Locate the cell with the specified text and output its [X, Y] center coordinate. 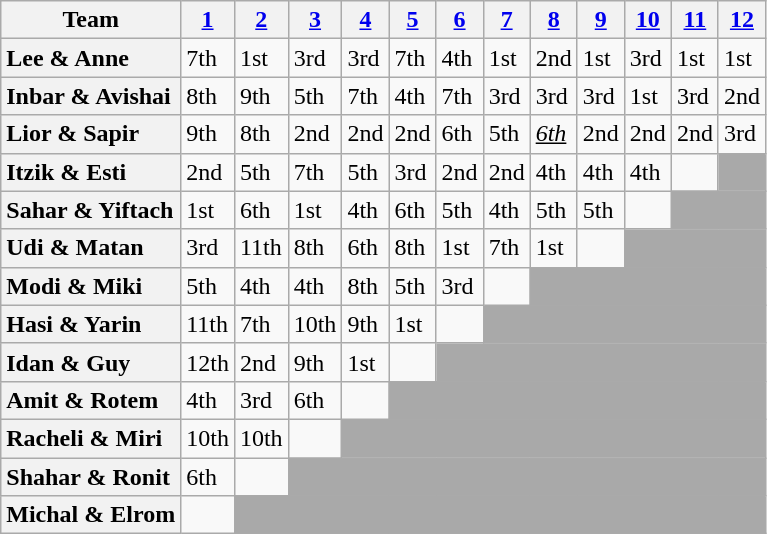
11 [694, 20]
10 [648, 20]
8 [554, 20]
9 [600, 20]
1 [208, 20]
Shahar & Ronit [91, 477]
Amit & Rotem [91, 400]
Modi & Miki [91, 286]
3 [315, 20]
12th [208, 362]
12 [742, 20]
Team [91, 20]
6 [460, 20]
Hasi & Yarin [91, 324]
Sahar & Yiftach [91, 210]
Idan & Guy [91, 362]
Michal & Elrom [91, 515]
Lee & Anne [91, 58]
Itzik & Esti [91, 172]
2 [261, 20]
Inbar & Avishai [91, 96]
7 [506, 20]
5 [412, 20]
Racheli & Miri [91, 438]
Udi & Matan [91, 248]
Lior & Sapir [91, 134]
4 [366, 20]
